Pinpoint the cell where the given text exists, returning its (x, y) midpoint coordinate. 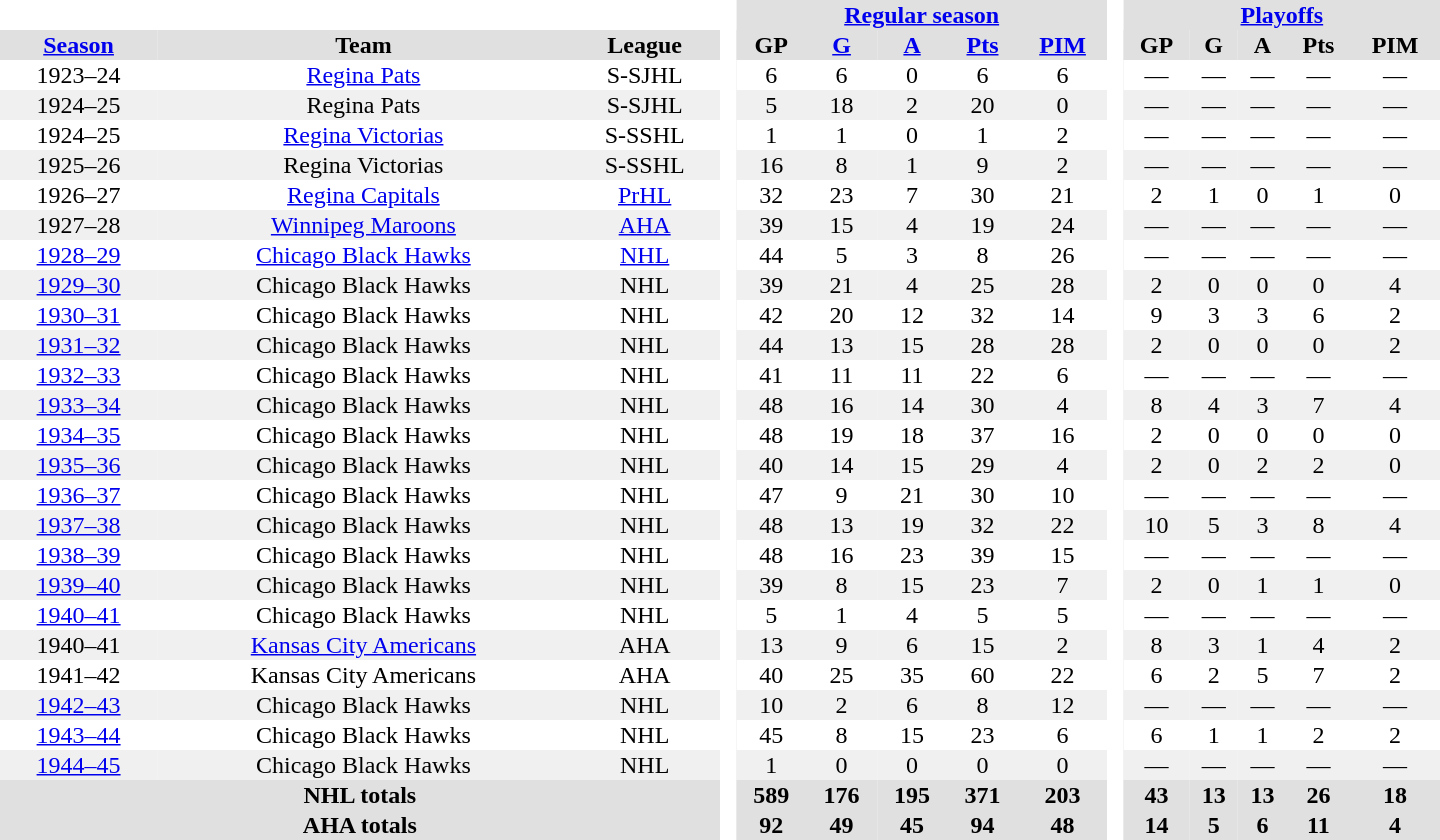
1933–34 (78, 405)
195 (912, 795)
37 (982, 435)
AHA totals (360, 825)
1932–33 (78, 375)
589 (771, 795)
Season (78, 45)
176 (841, 795)
1943–44 (78, 735)
Regina Capitals (363, 195)
92 (771, 825)
1941–42 (78, 675)
47 (771, 495)
1929–30 (78, 285)
1939–40 (78, 585)
League (645, 45)
Winnipeg Maroons (363, 225)
203 (1063, 795)
94 (982, 825)
1944–45 (78, 765)
29 (982, 465)
1938–39 (78, 555)
49 (841, 825)
PrHL (645, 195)
1935–36 (78, 465)
1936–37 (78, 495)
1923–24 (78, 75)
1934–35 (78, 435)
Playoffs (1282, 15)
NHL totals (360, 795)
24 (1063, 225)
371 (982, 795)
1925–26 (78, 165)
1937–38 (78, 525)
35 (912, 675)
42 (771, 315)
1926–27 (78, 195)
Team (363, 45)
41 (771, 375)
43 (1157, 795)
1928–29 (78, 255)
60 (982, 675)
1942–43 (78, 705)
1927–28 (78, 225)
Regular season (922, 15)
1931–32 (78, 345)
1930–31 (78, 315)
